Search for the cell housing the specified text and yield its [x, y] center coordinate. 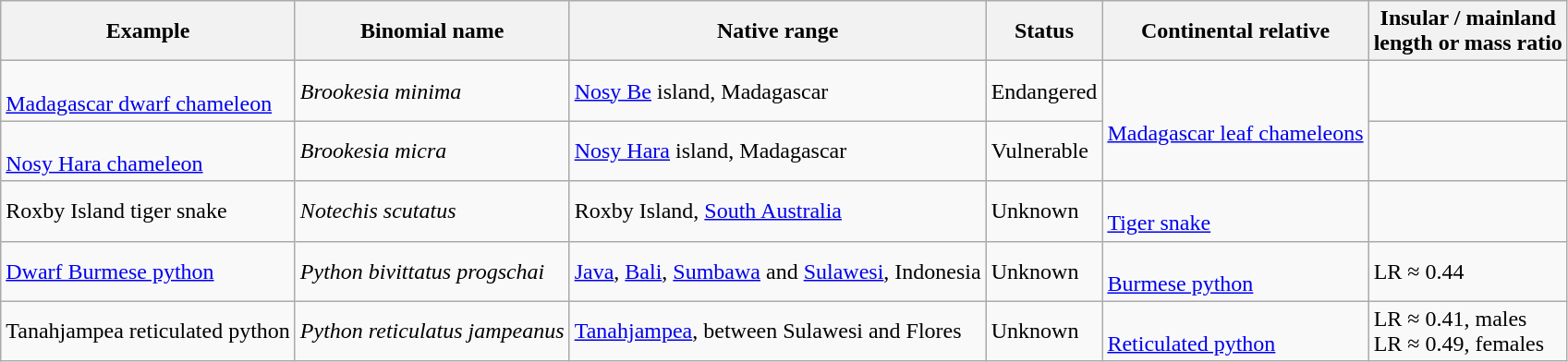
Nosy Hara island, Madagascar [778, 151]
Python bivittatus progschai [432, 271]
Madagascar dwarf chameleon [148, 90]
Tiger snake [1235, 211]
Brookesia minima [432, 90]
Java, Bali, Sumbawa and Sulawesi, Indonesia [778, 271]
Insular / mainlandlength or mass ratio [1467, 31]
Native range [778, 31]
Reticulated python [1235, 331]
Vulnerable [1044, 151]
Nosy Be island, Madagascar [778, 90]
Nosy Hara chameleon [148, 151]
Burmese python [1235, 271]
Madagascar leaf chameleons [1235, 121]
Tanahjampea, between Sulawesi and Flores [778, 331]
Notechis scutatus [432, 211]
Roxby Island, South Australia [778, 211]
Dwarf Burmese python [148, 271]
Tanahjampea reticulated python [148, 331]
Roxby Island tiger snake [148, 211]
Brookesia micra [432, 151]
Python reticulatus jampeanus [432, 331]
Continental relative [1235, 31]
Status [1044, 31]
Example [148, 31]
Binomial name [432, 31]
LR ≈ 0.44 [1467, 271]
Endangered [1044, 90]
LR ≈ 0.41, malesLR ≈ 0.49, females [1467, 331]
